Capture the cell that displays the provided text and extract its (x, y) central coordinate. 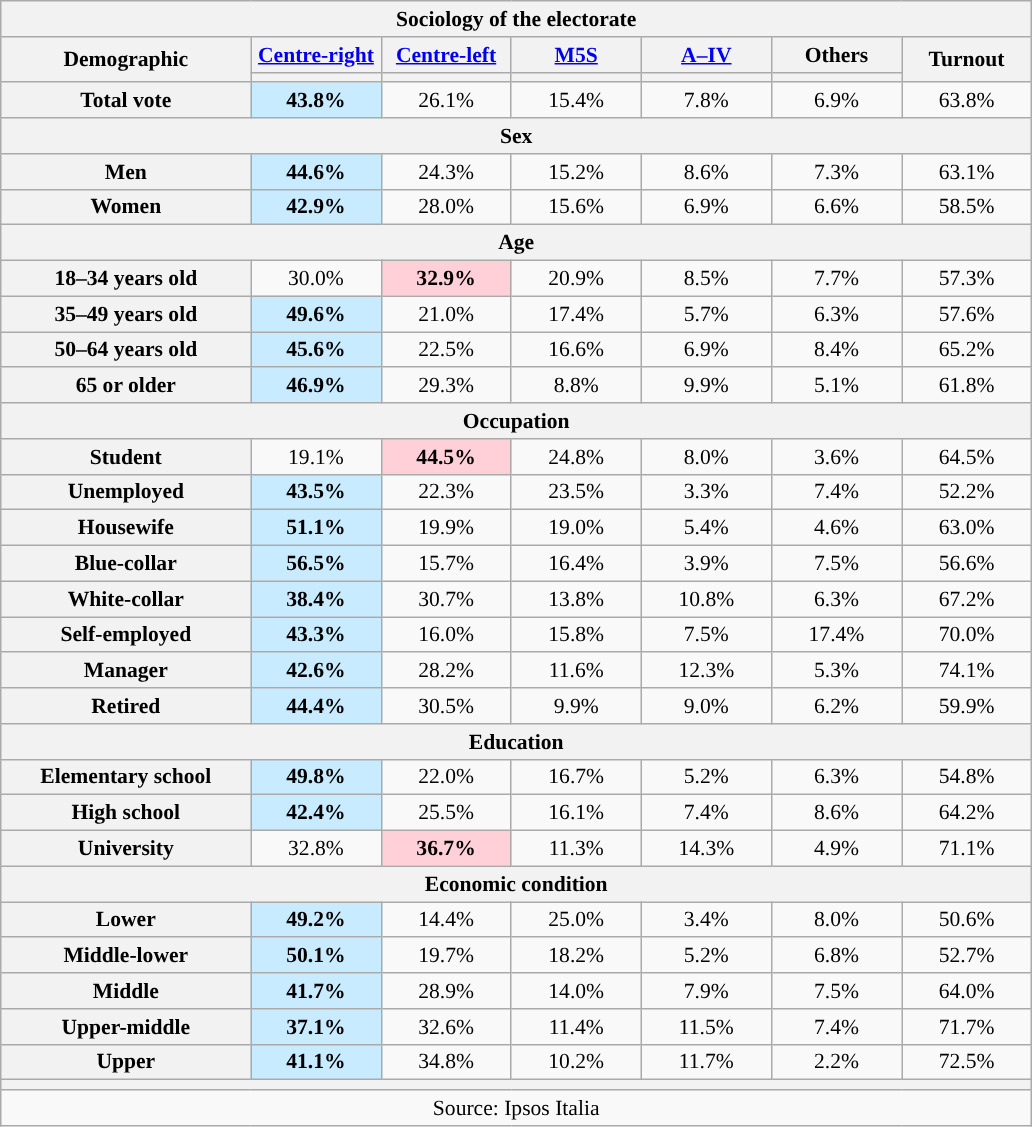
44.5% (446, 457)
Upper (126, 1062)
57.6% (967, 314)
8.4% (836, 350)
Unemployed (126, 492)
15.8% (576, 635)
6.6% (836, 207)
21.0% (446, 314)
28.2% (446, 671)
9.0% (706, 706)
7.3% (836, 172)
52.2% (967, 492)
70.0% (967, 635)
16.6% (576, 350)
19.1% (316, 457)
43.3% (316, 635)
12.3% (706, 671)
28.9% (446, 991)
Manager (126, 671)
74.1% (967, 671)
10.8% (706, 599)
Education (516, 742)
Middle-lower (126, 956)
Economic condition (516, 884)
A–IV (706, 55)
Blue-collar (126, 564)
50–64 years old (126, 350)
45.6% (316, 350)
7.7% (836, 279)
64.2% (967, 813)
16.4% (576, 564)
3.6% (836, 457)
67.2% (967, 599)
19.9% (446, 528)
64.0% (967, 991)
19.0% (576, 528)
71.1% (967, 849)
Total vote (126, 101)
Source: Ipsos Italia (516, 1108)
50.6% (967, 920)
Self-employed (126, 635)
15.2% (576, 172)
29.3% (446, 386)
2.2% (836, 1062)
42.4% (316, 813)
13.8% (576, 599)
Demographic (126, 60)
18–34 years old (126, 279)
63.0% (967, 528)
32.8% (316, 849)
High school (126, 813)
5.4% (706, 528)
22.3% (446, 492)
24.8% (576, 457)
5.3% (836, 671)
11.5% (706, 1027)
15.7% (446, 564)
38.4% (316, 599)
7.9% (706, 991)
54.8% (967, 777)
Centre-left (446, 55)
5.7% (706, 314)
46.9% (316, 386)
Sociology of the electorate (516, 19)
Student (126, 457)
34.8% (446, 1062)
Sex (516, 136)
30.0% (316, 279)
43.8% (316, 101)
51.1% (316, 528)
72.5% (967, 1062)
42.9% (316, 207)
41.1% (316, 1062)
Men (126, 172)
43.5% (316, 492)
30.5% (446, 706)
Upper-middle (126, 1027)
Housewife (126, 528)
36.7% (446, 849)
Others (836, 55)
14.4% (446, 920)
44.6% (316, 172)
15.6% (576, 207)
University (126, 849)
M5S (576, 55)
18.2% (576, 956)
28.0% (446, 207)
16.0% (446, 635)
50.1% (316, 956)
52.7% (967, 956)
41.7% (316, 991)
25.0% (576, 920)
44.4% (316, 706)
42.6% (316, 671)
57.3% (967, 279)
49.2% (316, 920)
22.5% (446, 350)
11.3% (576, 849)
Retired (126, 706)
5.1% (836, 386)
3.3% (706, 492)
4.6% (836, 528)
Elementary school (126, 777)
15.4% (576, 101)
63.1% (967, 172)
16.1% (576, 813)
30.7% (446, 599)
10.2% (576, 1062)
8.8% (576, 386)
Centre-right (316, 55)
23.5% (576, 492)
14.3% (706, 849)
56.6% (967, 564)
56.5% (316, 564)
63.8% (967, 101)
71.7% (967, 1027)
35–49 years old (126, 314)
65 or older (126, 386)
11.7% (706, 1062)
Women (126, 207)
61.8% (967, 386)
49.8% (316, 777)
22.0% (446, 777)
20.9% (576, 279)
Age (516, 243)
Lower (126, 920)
8.5% (706, 279)
32.9% (446, 279)
7.8% (706, 101)
37.1% (316, 1027)
58.5% (967, 207)
11.6% (576, 671)
6.2% (836, 706)
3.4% (706, 920)
25.5% (446, 813)
65.2% (967, 350)
Occupation (516, 421)
32.6% (446, 1027)
White-collar (126, 599)
19.7% (446, 956)
24.3% (446, 172)
59.9% (967, 706)
26.1% (446, 101)
49.6% (316, 314)
4.9% (836, 849)
6.8% (836, 956)
64.5% (967, 457)
3.9% (706, 564)
16.7% (576, 777)
Turnout (967, 60)
Middle (126, 991)
14.0% (576, 991)
11.4% (576, 1027)
